Capture the cell that displays the provided text and extract its (x, y) central coordinate. 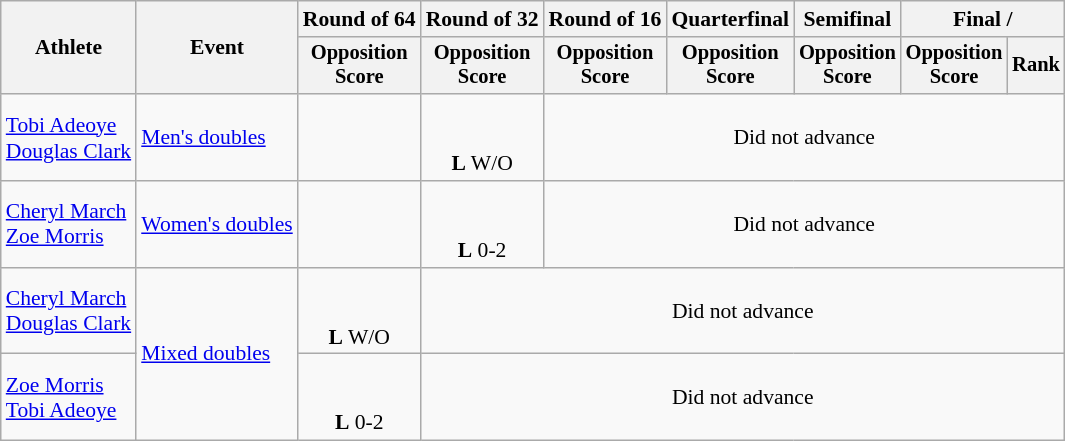
Round of 16 (606, 19)
Tobi AdeoyeDouglas Clark (68, 138)
Zoe MorrisTobi Adeoye (68, 398)
Athlete (68, 48)
Rank (1036, 66)
Semifinal (848, 19)
Women's doubles (217, 224)
Mixed doubles (217, 354)
Final / (983, 19)
Round of 64 (360, 19)
Men's doubles (217, 138)
Quarterfinal (730, 19)
Cheryl MarchDouglas Clark (68, 312)
Event (217, 48)
Round of 32 (482, 19)
Cheryl MarchZoe Morris (68, 224)
